Find where the given text appears and provide that cell's center as [X, Y] coordinate. 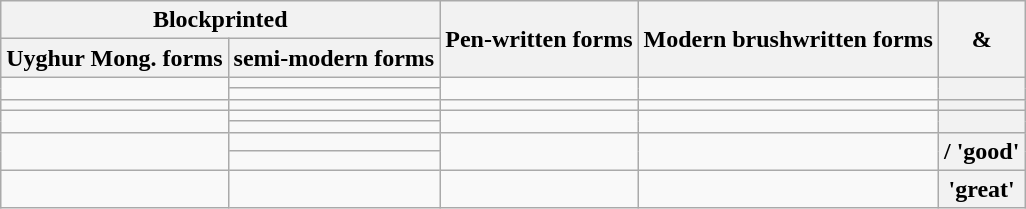
/ 'good' [981, 151]
Blockprinted [220, 20]
semi-modern forms [334, 58]
Modern brushwritten forms [788, 39]
Uyghur Mong. forms [114, 58]
'great' [981, 189]
& [981, 39]
Pen-written forms [539, 39]
